Determine the [X, Y] coordinate at the center of the cell enclosing the given text.  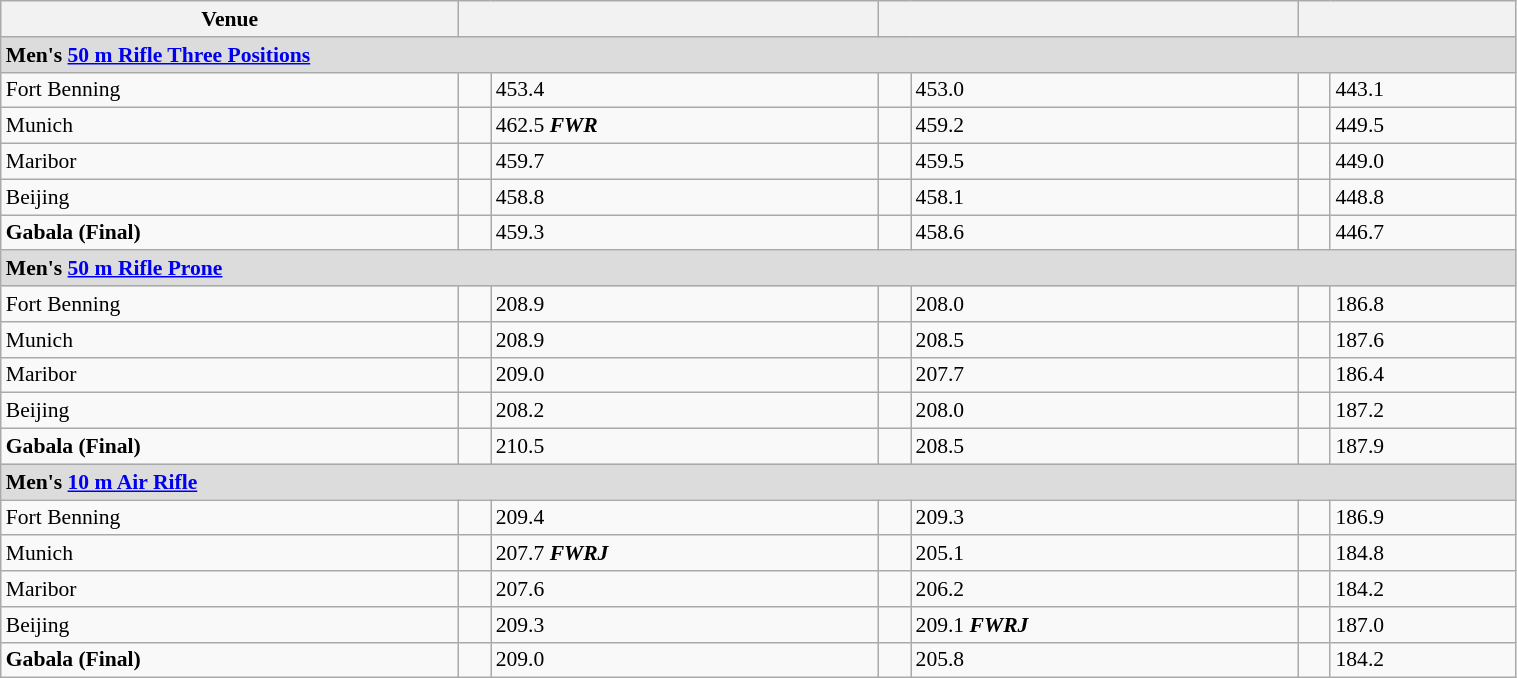
187.9 [1423, 447]
Men's 50 m Rifle Three Positions [758, 55]
184.8 [1423, 554]
449.0 [1423, 162]
459.7 [685, 162]
208.2 [685, 411]
Men's 50 m Rifle Prone [758, 269]
187.0 [1423, 625]
206.2 [1105, 589]
209.1 FWRJ [1105, 625]
459.2 [1105, 126]
Men's 10 m Air Rifle [758, 482]
458.1 [1105, 197]
205.8 [1105, 660]
186.4 [1423, 375]
459.3 [685, 233]
205.1 [1105, 554]
187.6 [1423, 340]
462.5 FWR [685, 126]
Venue [230, 19]
207.7 FWRJ [685, 554]
186.9 [1423, 518]
209.4 [685, 518]
453.4 [685, 90]
448.8 [1423, 197]
453.0 [1105, 90]
449.5 [1423, 126]
443.1 [1423, 90]
207.6 [685, 589]
459.5 [1105, 162]
210.5 [685, 447]
446.7 [1423, 233]
186.8 [1423, 304]
207.7 [1105, 375]
458.6 [1105, 233]
458.8 [685, 197]
187.2 [1423, 411]
